For the text-containing cell, return its midpoint in (X, Y) coordinate format. 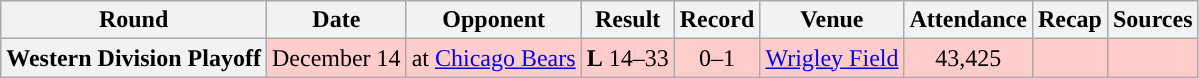
Date (336, 20)
Attendance (968, 20)
Result (628, 20)
Record (717, 20)
Sources (1152, 20)
Recap (1070, 20)
Opponent (494, 20)
December 14 (336, 58)
0–1 (717, 58)
Wrigley Field (832, 58)
Round (134, 20)
at Chicago Bears (494, 58)
L 14–33 (628, 58)
Venue (832, 20)
Western Division Playoff (134, 58)
43,425 (968, 58)
